Output the [x, y] coordinate of the center of the cell containing the given text.  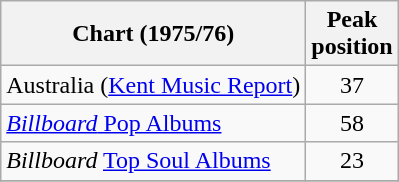
Australia (Kent Music Report) [154, 85]
Billboard Pop Albums [154, 123]
37 [352, 85]
Chart (1975/76) [154, 34]
Billboard Top Soul Albums [154, 161]
Peakposition [352, 34]
58 [352, 123]
23 [352, 161]
